From the cell containing the given text, extract its center point as (X, Y) coordinate. 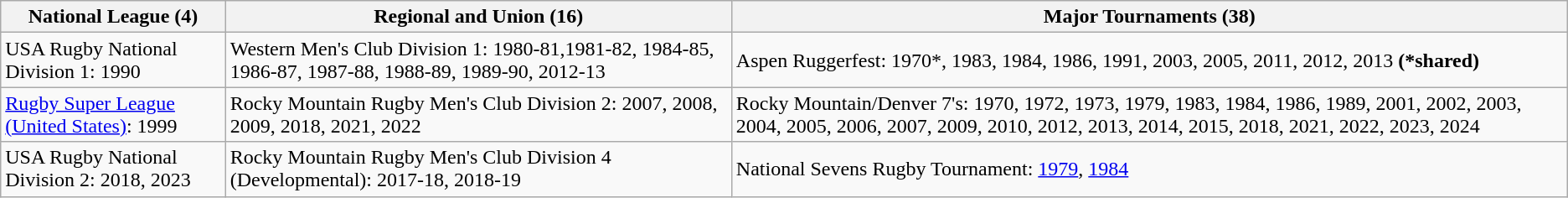
USA Rugby National Division 1: 1990 (113, 60)
Aspen Ruggerfest: 1970*, 1983, 1984, 1986, 1991, 2003, 2005, 2011, 2012, 2013 (*shared) (1149, 60)
Major Tournaments (38) (1149, 17)
National Sevens Rugby Tournament: 1979, 1984 (1149, 169)
Regional and Union (16) (478, 17)
Rugby Super League (United States): 1999 (113, 114)
National League (4) (113, 17)
Western Men's Club Division 1: 1980-81,1981-82, 1984-85, 1986-87, 1987-88, 1988-89, 1989-90, 2012-13 (478, 60)
USA Rugby National Division 2: 2018, 2023 (113, 169)
Rocky Mountain Rugby Men's Club Division 4 (Developmental): 2017-18, 2018-19 (478, 169)
Rocky Mountain Rugby Men's Club Division 2: 2007, 2008, 2009, 2018, 2021, 2022 (478, 114)
